For the text-containing cell, return its midpoint in [x, y] coordinate format. 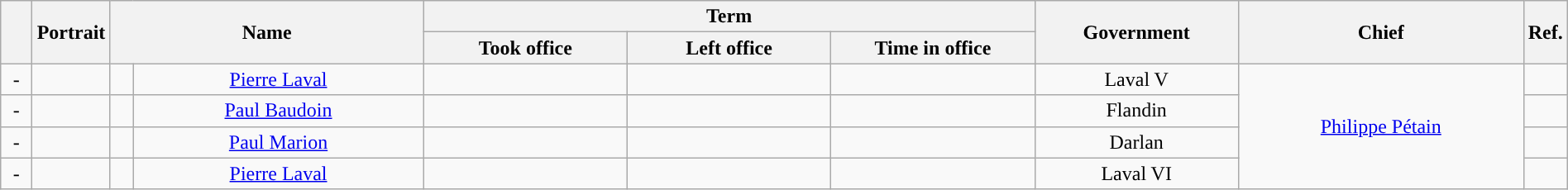
Term [729, 17]
Philippe Pétain [1381, 126]
Ref. [1545, 32]
Portrait [71, 32]
Paul Baudoin [278, 111]
Flandin [1136, 111]
Time in office [933, 48]
Chief [1381, 32]
Name [266, 32]
Darlan [1136, 142]
Left office [729, 48]
Took office [525, 48]
Laval VI [1136, 173]
Government [1136, 32]
Paul Marion [278, 142]
Laval V [1136, 79]
